Scan for the cell matching the given text and deliver its [X, Y] coordinate at center. 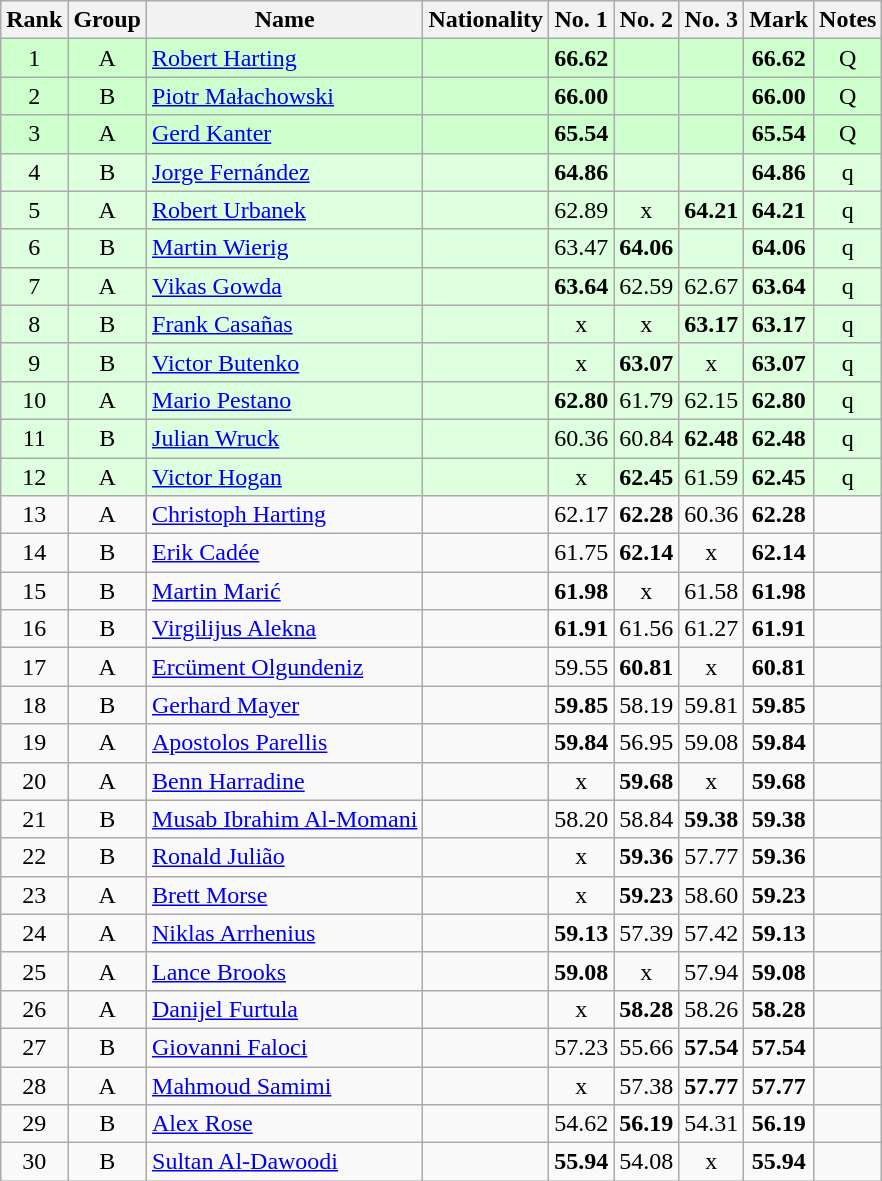
54.08 [646, 1162]
61.59 [712, 477]
23 [34, 895]
Piotr Małachowski [285, 96]
63.47 [582, 248]
Martin Wierig [285, 248]
Nationality [486, 20]
Martin Marić [285, 591]
24 [34, 933]
61.75 [582, 553]
57.23 [582, 1047]
29 [34, 1124]
28 [34, 1085]
62.17 [582, 515]
57.94 [712, 971]
54.62 [582, 1124]
Victor Butenko [285, 362]
15 [34, 591]
54.31 [712, 1124]
22 [34, 857]
57.42 [712, 933]
Apostolos Parellis [285, 743]
Gerd Kanter [285, 134]
59.55 [582, 667]
62.67 [712, 286]
Gerhard Mayer [285, 705]
17 [34, 667]
Musab Ibrahim Al-Momani [285, 819]
3 [34, 134]
Niklas Arrhenius [285, 933]
61.27 [712, 629]
58.84 [646, 819]
26 [34, 1009]
13 [34, 515]
59.81 [712, 705]
6 [34, 248]
58.26 [712, 1009]
Sultan Al-Dawoodi [285, 1162]
30 [34, 1162]
57.38 [646, 1085]
Julian Wruck [285, 438]
21 [34, 819]
Notes [848, 20]
Benn Harradine [285, 781]
No. 1 [582, 20]
9 [34, 362]
Mario Pestano [285, 400]
58.19 [646, 705]
55.66 [646, 1047]
Erik Cadée [285, 553]
7 [34, 286]
Robert Urbanek [285, 210]
Danijel Furtula [285, 1009]
1 [34, 58]
Victor Hogan [285, 477]
58.60 [712, 895]
Christoph Harting [285, 515]
25 [34, 971]
58.20 [582, 819]
Giovanni Faloci [285, 1047]
5 [34, 210]
Lance Brooks [285, 971]
Mahmoud Samimi [285, 1085]
Frank Casañas [285, 324]
62.15 [712, 400]
18 [34, 705]
Vikas Gowda [285, 286]
19 [34, 743]
12 [34, 477]
61.79 [646, 400]
Ercüment Olgundeniz [285, 667]
Virgilijus Alekna [285, 629]
10 [34, 400]
20 [34, 781]
57.39 [646, 933]
Mark [779, 20]
Ronald Julião [285, 857]
56.95 [646, 743]
2 [34, 96]
Jorge Fernández [285, 172]
No. 3 [712, 20]
16 [34, 629]
60.84 [646, 438]
8 [34, 324]
Alex Rose [285, 1124]
Robert Harting [285, 58]
14 [34, 553]
62.59 [646, 286]
62.89 [582, 210]
Group [108, 20]
27 [34, 1047]
61.58 [712, 591]
Name [285, 20]
No. 2 [646, 20]
61.56 [646, 629]
Brett Morse [285, 895]
4 [34, 172]
Rank [34, 20]
11 [34, 438]
